Search for the cell housing the specified text and yield its [x, y] center coordinate. 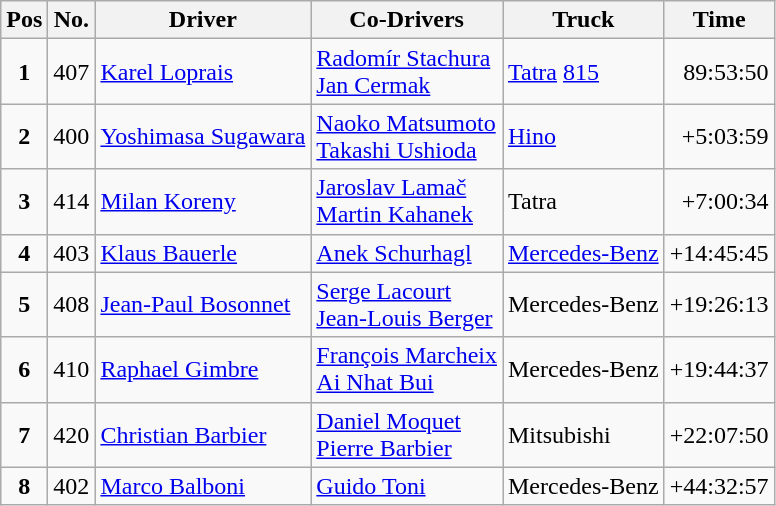
4 [24, 253]
7 [24, 434]
Mitsubishi [583, 434]
+5:03:59 [719, 136]
Tatra [583, 202]
Guido Toni [407, 486]
Naoko Matsumoto Takashi Ushioda [407, 136]
6 [24, 370]
Hino [583, 136]
Serge Lacourt Jean-Louis Berger [407, 304]
Jaroslav Lamač Martin Kahanek [407, 202]
Marco Balboni [203, 486]
407 [72, 72]
400 [72, 136]
+22:07:50 [719, 434]
420 [72, 434]
+44:32:57 [719, 486]
89:53:50 [719, 72]
Raphael Gimbre [203, 370]
408 [72, 304]
Karel Loprais [203, 72]
8 [24, 486]
1 [24, 72]
Time [719, 20]
+19:44:37 [719, 370]
Anek Schurhagl [407, 253]
Jean-Paul Bosonnet [203, 304]
+7:00:34 [719, 202]
Milan Koreny [203, 202]
2 [24, 136]
Klaus Bauerle [203, 253]
Co-Drivers [407, 20]
No. [72, 20]
3 [24, 202]
Christian Barbier [203, 434]
Yoshimasa Sugawara [203, 136]
Daniel Moquet Pierre Barbier [407, 434]
Truck [583, 20]
+14:45:45 [719, 253]
414 [72, 202]
403 [72, 253]
410 [72, 370]
Pos [24, 20]
Driver [203, 20]
402 [72, 486]
François Marcheix Ai Nhat Bui [407, 370]
5 [24, 304]
+19:26:13 [719, 304]
Tatra 815 [583, 72]
Radomír Stachura Jan Cermak [407, 72]
